Pinpoint the cell where the given text exists, returning its (X, Y) midpoint coordinate. 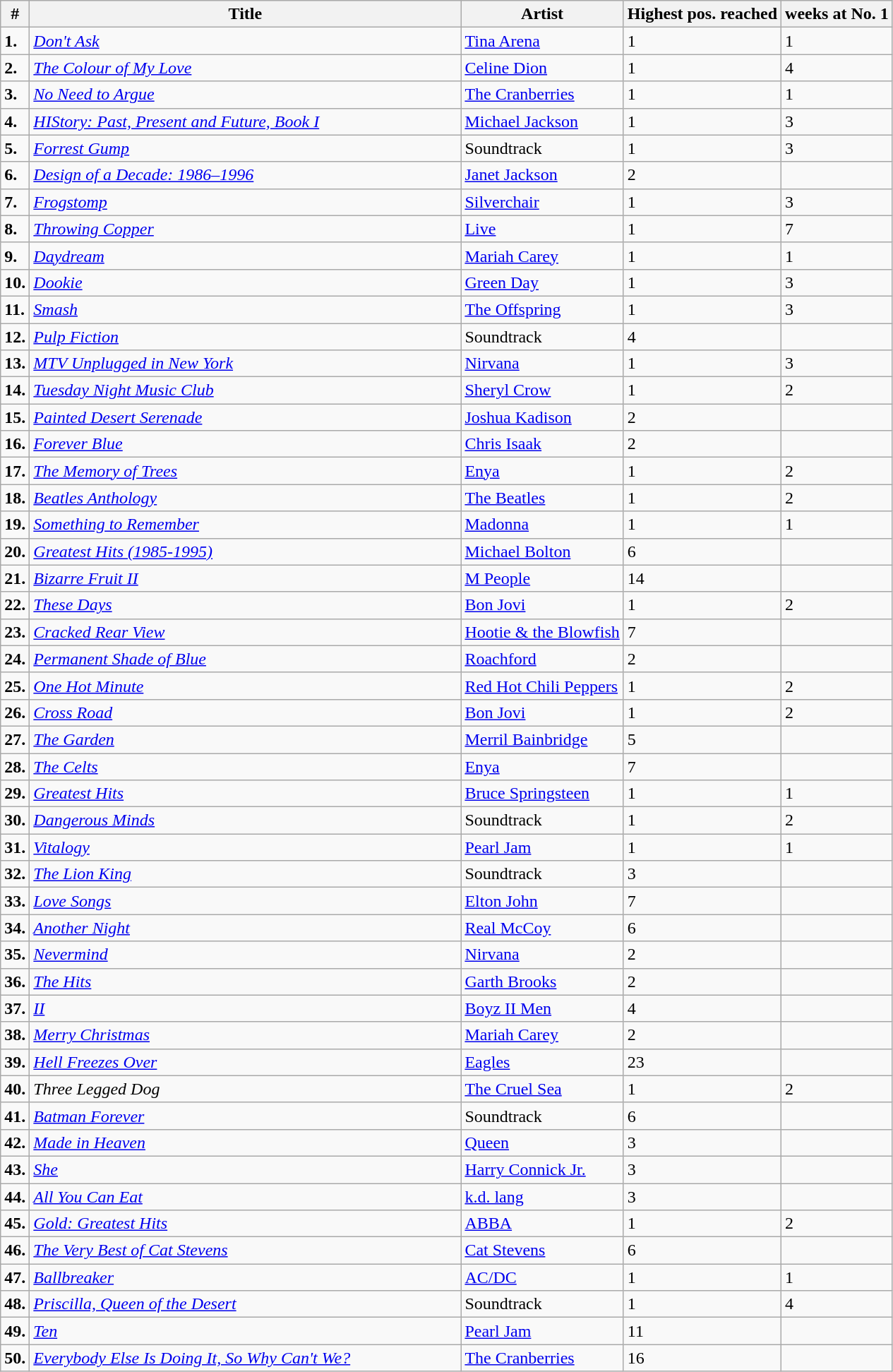
k.d. lang (542, 1197)
12. (16, 337)
36. (16, 982)
Love Songs (246, 901)
8. (16, 229)
48. (16, 1304)
3. (16, 95)
29. (16, 794)
All You Can Eat (246, 1197)
40. (16, 1089)
M People (542, 578)
16 (702, 1358)
The Cruel Sea (542, 1089)
II (246, 1008)
19. (16, 525)
27. (16, 739)
One Hot Minute (246, 686)
Eagles (542, 1062)
Tina Arena (542, 41)
Greatest Hits (1985-1995) (246, 551)
46. (16, 1251)
9. (16, 256)
The Lion King (246, 874)
Michael Jackson (542, 121)
Dookie (246, 282)
She (246, 1169)
Batman Forever (246, 1116)
Harry Connick Jr. (542, 1169)
34. (16, 928)
The Colour of My Love (246, 68)
5 (702, 739)
Cross Road (246, 712)
Greatest Hits (246, 794)
ABBA (542, 1224)
Priscilla, Queen of the Desert (246, 1304)
Garth Brooks (542, 982)
35. (16, 955)
Frogstomp (246, 202)
The Very Best of Cat Stevens (246, 1251)
Don't Ask (246, 41)
13. (16, 364)
17. (16, 471)
Hell Freezes Over (246, 1062)
20. (16, 551)
15. (16, 417)
Nevermind (246, 955)
42. (16, 1143)
21. (16, 578)
Dangerous Minds (246, 821)
Roachford (542, 659)
Sheryl Crow (542, 390)
Title (246, 14)
Red Hot Chili Peppers (542, 686)
10. (16, 282)
44. (16, 1197)
The Celts (246, 766)
Merril Bainbridge (542, 739)
38. (16, 1035)
Madonna (542, 525)
6. (16, 175)
Highest pos. reached (702, 14)
Tuesday Night Music Club (246, 390)
Queen (542, 1143)
The Garden (246, 739)
Boyz II Men (542, 1008)
Vitalogy (246, 847)
11 (702, 1331)
24. (16, 659)
45. (16, 1224)
Bruce Springsteen (542, 794)
Beatles Anthology (246, 498)
Ten (246, 1331)
14 (702, 578)
HIStory: Past, Present and Future, Book I (246, 121)
Gold: Greatest Hits (246, 1224)
Permanent Shade of Blue (246, 659)
28. (16, 766)
Forever Blue (246, 444)
18. (16, 498)
Made in Heaven (246, 1143)
Bizarre Fruit II (246, 578)
4. (16, 121)
Daydream (246, 256)
37. (16, 1008)
7. (16, 202)
Cat Stevens (542, 1251)
11. (16, 309)
47. (16, 1277)
Celine Dion (542, 68)
MTV Unplugged in New York (246, 364)
39. (16, 1062)
Pulp Fiction (246, 337)
Chris Isaak (542, 444)
AC/DC (542, 1277)
Everybody Else Is Doing It, So Why Can't We? (246, 1358)
No Need to Argue (246, 95)
23 (702, 1062)
Design of a Decade: 1986–1996 (246, 175)
Elton John (542, 901)
43. (16, 1169)
26. (16, 712)
The Hits (246, 982)
49. (16, 1331)
16. (16, 444)
5. (16, 148)
30. (16, 821)
31. (16, 847)
Real McCoy (542, 928)
These Days (246, 605)
Merry Christmas (246, 1035)
Something to Remember (246, 525)
50. (16, 1358)
Janet Jackson (542, 175)
The Memory of Trees (246, 471)
# (16, 14)
Artist (542, 14)
41. (16, 1116)
Green Day (542, 282)
Michael Bolton (542, 551)
1. (16, 41)
Painted Desert Serenade (246, 417)
weeks at No. 1 (837, 14)
2. (16, 68)
Cracked Rear View (246, 632)
32. (16, 874)
Another Night (246, 928)
25. (16, 686)
14. (16, 390)
23. (16, 632)
22. (16, 605)
Hootie & the Blowfish (542, 632)
Ballbreaker (246, 1277)
Forrest Gump (246, 148)
Joshua Kadison (542, 417)
33. (16, 901)
Throwing Copper (246, 229)
The Beatles (542, 498)
Smash (246, 309)
Three Legged Dog (246, 1089)
Live (542, 229)
Silverchair (542, 202)
The Offspring (542, 309)
